For the text-containing cell, return its midpoint in (x, y) coordinate format. 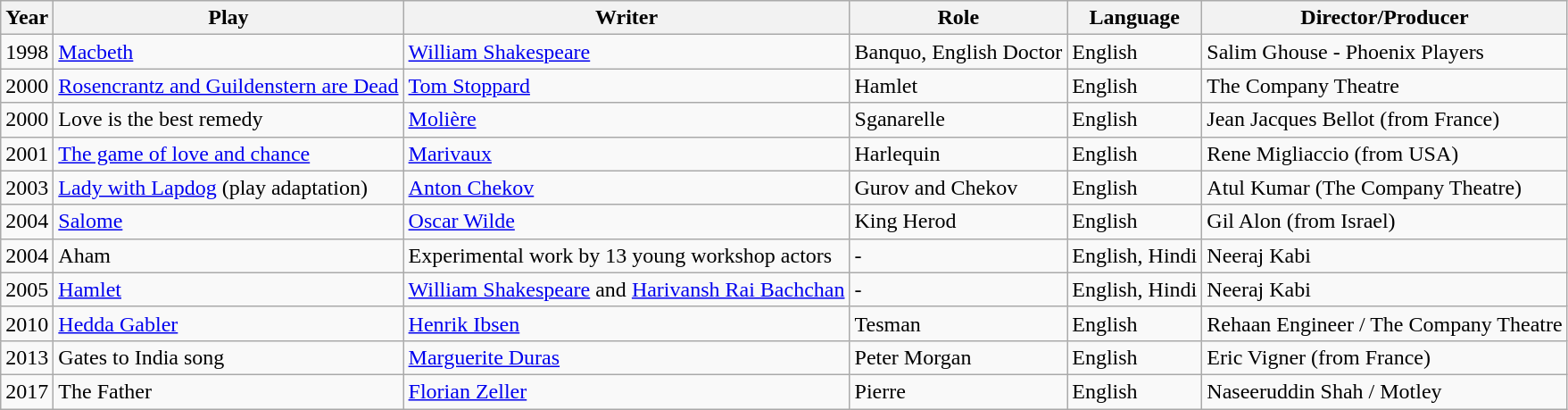
Harlequin (958, 154)
Rehaan Engineer / The Company Theatre (1385, 323)
Tesman (958, 323)
Experimental work by 13 young workshop actors (626, 255)
Peter Morgan (958, 357)
Marivaux (626, 154)
King Herod (958, 222)
2001 (27, 154)
The game of love and chance (228, 154)
Banquo, English Doctor (958, 52)
Writer (626, 18)
1998 (27, 52)
William Shakespeare (626, 52)
Jean Jacques Bellot (from France) (1385, 120)
Year (27, 18)
2017 (27, 391)
2005 (27, 289)
Lady with Lapdog (play adaptation) (228, 188)
Salim Ghouse - Phoenix Players (1385, 52)
Director/Producer (1385, 18)
Aham (228, 255)
2013 (27, 357)
Henrik Ibsen (626, 323)
Gates to India song (228, 357)
Sganarelle (958, 120)
Anton Chekov (626, 188)
Molière (626, 120)
Gurov and Chekov (958, 188)
Hedda Gabler (228, 323)
Atul Kumar (The Company Theatre) (1385, 188)
Rosencrantz and Guildenstern are Dead (228, 86)
Gil Alon (from Israel) (1385, 222)
Language (1135, 18)
Role (958, 18)
The Father (228, 391)
Eric Vigner (from France) (1385, 357)
The Company Theatre (1385, 86)
Naseeruddin Shah / Motley (1385, 391)
Play (228, 18)
2003 (27, 188)
Rene Migliaccio (from USA) (1385, 154)
Salome (228, 222)
Tom Stoppard (626, 86)
Marguerite Duras (626, 357)
Florian Zeller (626, 391)
William Shakespeare and Harivansh Rai Bachchan (626, 289)
Love is the best remedy (228, 120)
Pierre (958, 391)
2010 (27, 323)
Macbeth (228, 52)
Oscar Wilde (626, 222)
